Scan for the cell matching the given text and deliver its [X, Y] coordinate at center. 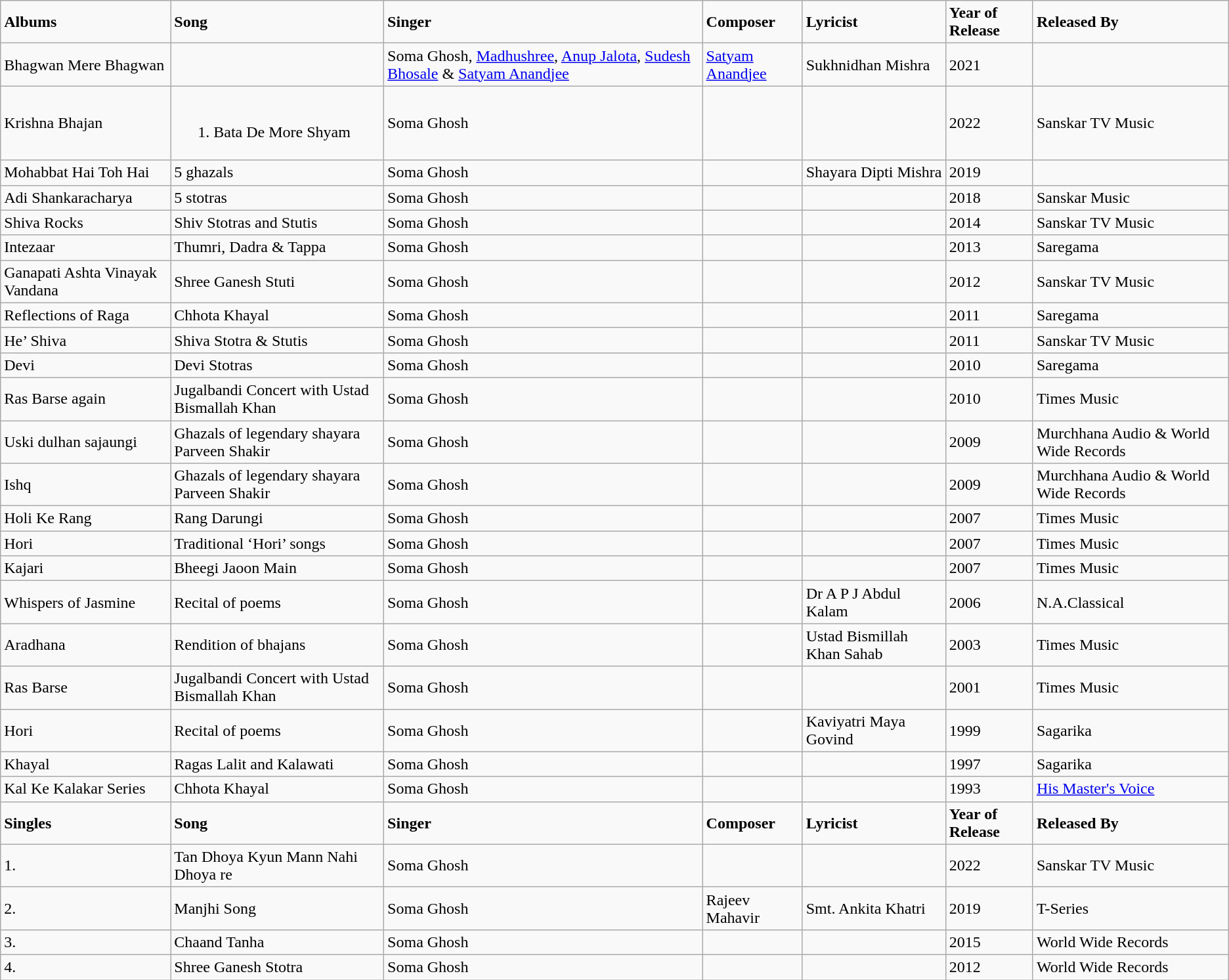
2003 [989, 645]
Manjhi Song [277, 908]
Shree Ganesh Stuti [277, 281]
His Master's Voice [1131, 789]
Ustad Bismillah Khan Sahab [874, 645]
Shiva Rocks [85, 223]
Reflections of Raga [85, 315]
2021 [989, 64]
2014 [989, 223]
Kal Ke Kalakar Series [85, 789]
Bata De More Shyam [277, 123]
Mohabbat Hai Toh Hai [85, 173]
2015 [989, 942]
He’ Shiva [85, 340]
1997 [989, 764]
Adi Shankaracharya [85, 198]
1993 [989, 789]
Ganapati Ashta Vinayak Vandana [85, 281]
5 stotras [277, 198]
Rang Darungi [277, 519]
Uski dulhan sajaungi [85, 441]
N.A.Classical [1131, 603]
Sukhnidhan Mishra [874, 64]
1999 [989, 730]
2013 [989, 247]
Kaviyatri Maya Govind [874, 730]
Shree Ganesh Stotra [277, 967]
Dr A P J Abdul Kalam [874, 603]
Devi Stotras [277, 365]
2018 [989, 198]
Rajeev Mahavir [752, 908]
Whispers of Jasmine [85, 603]
3. [85, 942]
Traditional ‘Hori’ songs [277, 543]
Tan Dhoya Kyun Mann Nahi Dhoya re [277, 865]
Kajari [85, 568]
Ishq [85, 484]
5 ghazals [277, 173]
Sanskar Music [1131, 198]
2001 [989, 688]
Soma Ghosh, Madhushree, Anup Jalota, Sudesh Bhosale & Satyam Anandjee [544, 64]
Shayara Dipti Mishra [874, 173]
Rendition of bhajans [277, 645]
Chaand Tanha [277, 942]
T-Series [1131, 908]
Shiva Stotra & Stutis [277, 340]
Aradhana [85, 645]
Krishna Bhajan [85, 123]
Ras Barse [85, 688]
Shiv Stotras and Stutis [277, 223]
2006 [989, 603]
Bhagwan Mere Bhagwan [85, 64]
2. [85, 908]
Satyam Anandjee [752, 64]
Albums [85, 22]
Khayal [85, 764]
Smt. Ankita Khatri [874, 908]
1. [85, 865]
Singles [85, 823]
Thumri, Dadra & Tappa [277, 247]
Ragas Lalit and Kalawati [277, 764]
Intezaar [85, 247]
Bheegi Jaoon Main [277, 568]
4. [85, 967]
Devi [85, 365]
Ras Barse again [85, 399]
Holi Ke Rang [85, 519]
